Search for the cell housing the specified text and yield its [X, Y] center coordinate. 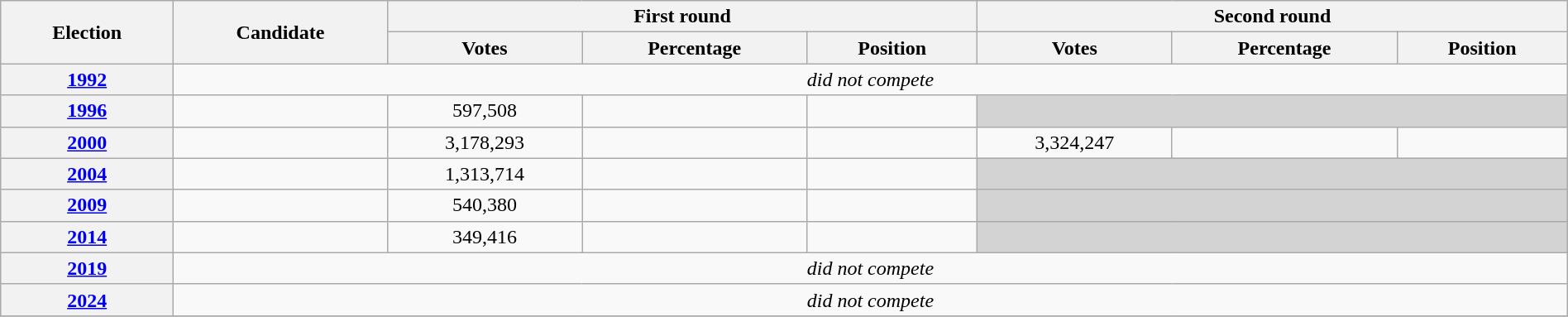
First round [681, 17]
2009 [88, 205]
349,416 [485, 237]
2004 [88, 174]
2014 [88, 237]
2000 [88, 142]
2024 [88, 300]
1,313,714 [485, 174]
597,508 [485, 111]
1996 [88, 111]
Second round [1273, 17]
3,324,247 [1075, 142]
Election [88, 32]
540,380 [485, 205]
2019 [88, 268]
1992 [88, 79]
3,178,293 [485, 142]
Candidate [281, 32]
